Search for the cell housing the specified text and yield its [X, Y] center coordinate. 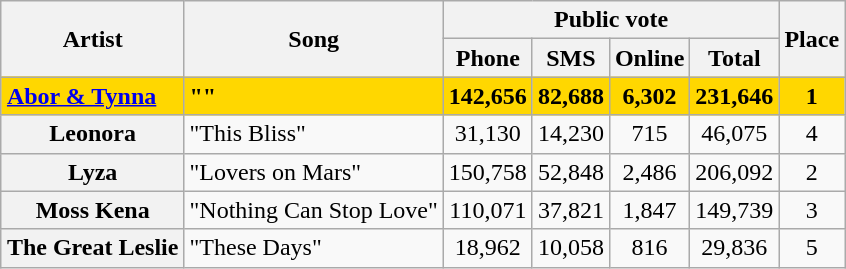
Moss Kena [92, 210]
46,075 [734, 134]
Song [314, 39]
6,302 [649, 96]
5 [812, 248]
52,848 [570, 172]
14,230 [570, 134]
"" [314, 96]
The Great Leslie [92, 248]
1,847 [649, 210]
37,821 [570, 210]
SMS [570, 58]
3 [812, 210]
816 [649, 248]
"Lovers on Mars" [314, 172]
29,836 [734, 248]
Online [649, 58]
Place [812, 39]
Lyza [92, 172]
150,758 [488, 172]
Artist [92, 39]
Abor & Tynna [92, 96]
2 [812, 172]
"This Bliss" [314, 134]
1 [812, 96]
142,656 [488, 96]
4 [812, 134]
"These Days" [314, 248]
231,646 [734, 96]
"Nothing Can Stop Love" [314, 210]
Leonora [92, 134]
10,058 [570, 248]
18,962 [488, 248]
31,130 [488, 134]
2,486 [649, 172]
206,092 [734, 172]
Phone [488, 58]
Public vote [611, 20]
149,739 [734, 210]
Total [734, 58]
110,071 [488, 210]
82,688 [570, 96]
715 [649, 134]
